Capture the cell that displays the provided text and extract its [x, y] central coordinate. 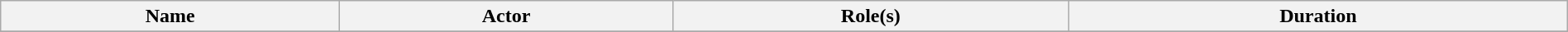
Duration [1318, 16]
Name [170, 16]
Actor [506, 16]
Role(s) [870, 16]
